Find where the given text appears and provide that cell's center as [x, y] coordinate. 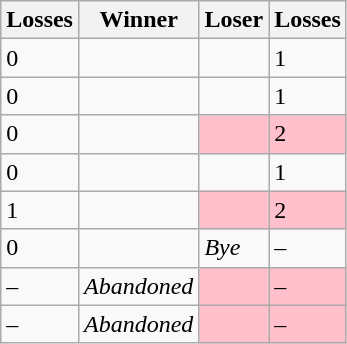
Bye [234, 248]
Loser [234, 20]
Winner [138, 20]
